Pinpoint the cell where the given text exists, returning its [x, y] midpoint coordinate. 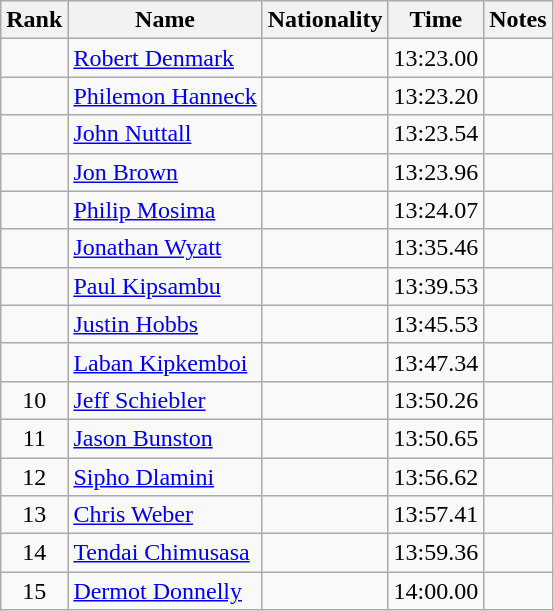
13:23.54 [436, 134]
Nationality [325, 20]
Name [165, 20]
Philemon Hanneck [165, 96]
Rank [34, 20]
Laban Kipkemboi [165, 362]
15 [34, 591]
Sipho Dlamini [165, 477]
Robert Denmark [165, 58]
13:56.62 [436, 477]
12 [34, 477]
Jonathan Wyatt [165, 248]
Philip Mosima [165, 210]
13:35.46 [436, 248]
Jason Bunston [165, 438]
13:59.36 [436, 553]
Time [436, 20]
13 [34, 515]
13:23.20 [436, 96]
13:47.34 [436, 362]
13:50.26 [436, 400]
Chris Weber [165, 515]
Jeff Schiebler [165, 400]
13:45.53 [436, 324]
Tendai Chimusasa [165, 553]
Notes [518, 20]
13:50.65 [436, 438]
11 [34, 438]
14 [34, 553]
Justin Hobbs [165, 324]
John Nuttall [165, 134]
Dermot Donnelly [165, 591]
13:23.00 [436, 58]
Jon Brown [165, 172]
Paul Kipsambu [165, 286]
10 [34, 400]
13:23.96 [436, 172]
13:57.41 [436, 515]
13:24.07 [436, 210]
13:39.53 [436, 286]
14:00.00 [436, 591]
